Extract the (x, y) coordinate from the center of the cell holding the provided text.  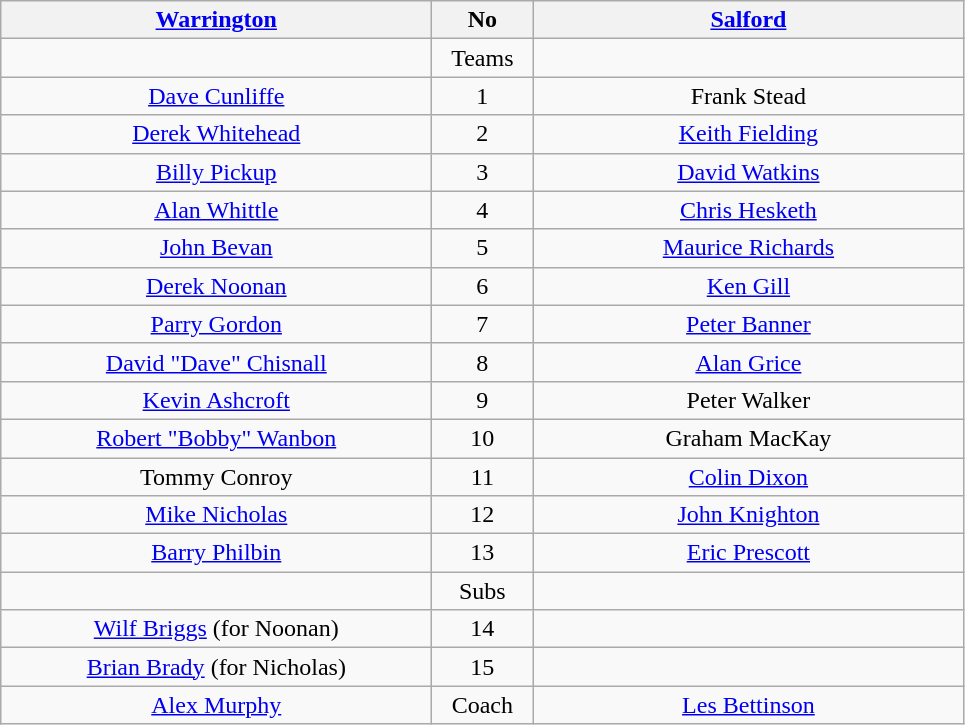
10 (482, 438)
Subs (482, 591)
Eric Prescott (748, 553)
4 (482, 210)
1 (482, 96)
Colin Dixon (748, 477)
Salford (748, 20)
Alan Whittle (216, 210)
Maurice Richards (748, 248)
Les Bettinson (748, 705)
Kevin Ashcroft (216, 400)
2 (482, 134)
11 (482, 477)
Derek Whitehead (216, 134)
John Knighton (748, 515)
Parry Gordon (216, 324)
Chris Hesketh (748, 210)
Graham MacKay (748, 438)
Alex Murphy (216, 705)
Warrington (216, 20)
No (482, 20)
12 (482, 515)
Frank Stead (748, 96)
7 (482, 324)
8 (482, 362)
Wilf Briggs (for Noonan) (216, 629)
6 (482, 286)
Teams (482, 58)
Peter Banner (748, 324)
Dave Cunliffe (216, 96)
Peter Walker (748, 400)
15 (482, 667)
Keith Fielding (748, 134)
David Watkins (748, 172)
Ken Gill (748, 286)
5 (482, 248)
Mike Nicholas (216, 515)
David "Dave" Chisnall (216, 362)
13 (482, 553)
John Bevan (216, 248)
3 (482, 172)
Barry Philbin (216, 553)
Billy Pickup (216, 172)
Robert "Bobby" Wanbon (216, 438)
Coach (482, 705)
9 (482, 400)
Alan Grice (748, 362)
14 (482, 629)
Brian Brady (for Nicholas) (216, 667)
Tommy Conroy (216, 477)
Derek Noonan (216, 286)
